For the text-containing cell, return its midpoint in (x, y) coordinate format. 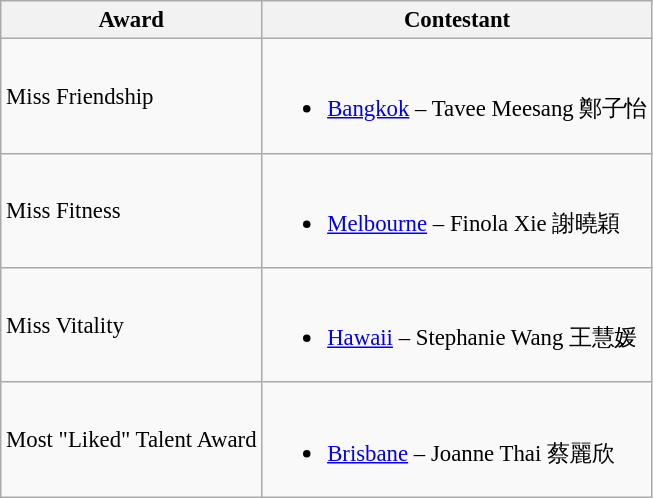
Miss Vitality (132, 326)
Melbourne – Finola Xie 謝曉穎 (457, 210)
Miss Friendship (132, 96)
Brisbane – Joanne Thai 蔡麗欣 (457, 440)
Bangkok – Tavee Meesang 鄭子怡 (457, 96)
Award (132, 20)
Most "Liked" Talent Award (132, 440)
Hawaii – Stephanie Wang 王慧媛 (457, 326)
Contestant (457, 20)
Miss Fitness (132, 210)
